Determine the (x, y) coordinate at the center of the cell enclosing the given text.  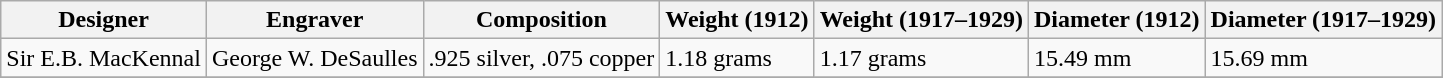
15.69 mm (1324, 58)
George W. DeSaulles (314, 58)
.925 silver, .075 copper (542, 58)
Engraver (314, 20)
1.17 grams (921, 58)
1.18 grams (737, 58)
Designer (104, 20)
Sir E.B. MacKennal (104, 58)
Weight (1917–1929) (921, 20)
Composition (542, 20)
Diameter (1917–1929) (1324, 20)
15.49 mm (1118, 58)
Diameter (1912) (1118, 20)
Weight (1912) (737, 20)
